Scan for the cell matching the given text and deliver its (x, y) coordinate at center. 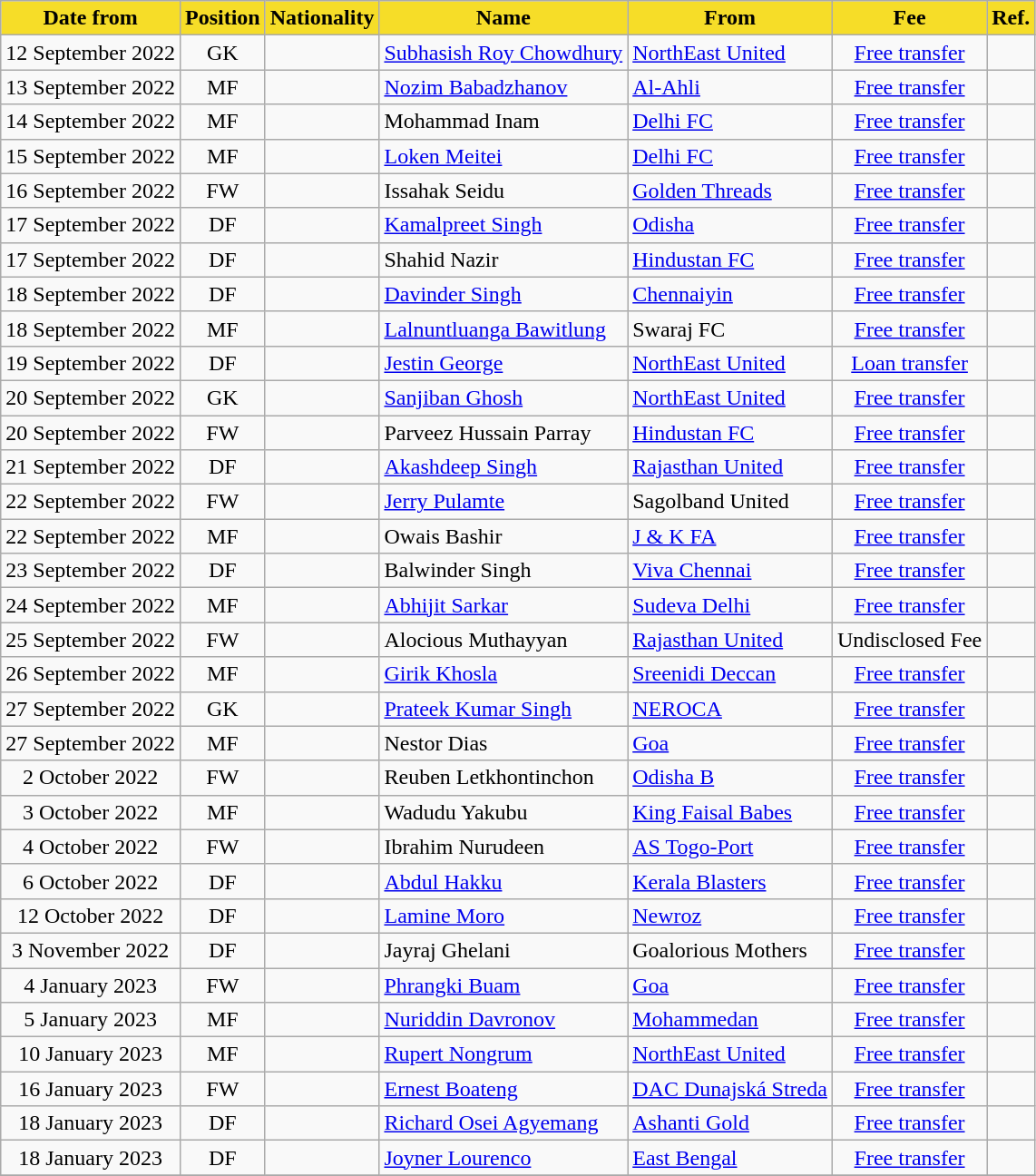
Golden Threads (730, 191)
19 September 2022 (91, 363)
Subhasish Roy Chowdhury (503, 53)
16 September 2022 (91, 191)
Owais Bashir (503, 536)
Lamine Moro (503, 916)
Ibrahim Nurudeen (503, 847)
Nuriddin Davronov (503, 1020)
Sudeva Delhi (730, 605)
21 September 2022 (91, 467)
Reuben Letkhontinchon (503, 778)
Balwinder Singh (503, 571)
13 September 2022 (91, 87)
East Bengal (730, 1158)
Mohammedan (730, 1020)
Davinder Singh (503, 294)
Sreenidi Deccan (730, 674)
Goalorious Mothers (730, 950)
Name (503, 18)
14 September 2022 (91, 122)
Position (222, 18)
Nozim Babadzhanov (503, 87)
Shahid Nazir (503, 260)
12 October 2022 (91, 916)
AS Togo-Port (730, 847)
Swaraj FC (730, 328)
Mohammad Inam (503, 122)
3 October 2022 (91, 812)
DAC Dunajská Streda (730, 1089)
Sanjiban Ghosh (503, 397)
15 September 2022 (91, 156)
Wadudu Yakubu (503, 812)
24 September 2022 (91, 605)
Odisha (730, 225)
26 September 2022 (91, 674)
Nestor Dias (503, 743)
Alocious Muthayyan (503, 640)
Abdul Hakku (503, 881)
Ernest Boateng (503, 1089)
Issahak Seidu (503, 191)
Rupert Nongrum (503, 1054)
Akashdeep Singh (503, 467)
16 January 2023 (91, 1089)
6 October 2022 (91, 881)
King Faisal Babes (730, 812)
Loan transfer (909, 363)
12 September 2022 (91, 53)
Kamalpreet Singh (503, 225)
Nationality (322, 18)
Odisha B (730, 778)
3 November 2022 (91, 950)
Viva Chennai (730, 571)
Kerala Blasters (730, 881)
Date from (91, 18)
Ashanti Gold (730, 1123)
5 January 2023 (91, 1020)
25 September 2022 (91, 640)
Loken Meitei (503, 156)
10 January 2023 (91, 1054)
Sagolband United (730, 502)
Al-Ahli (730, 87)
J & K FA (730, 536)
Girik Khosla (503, 674)
Lalnuntluanga Bawitlung (503, 328)
Chennaiyin (730, 294)
Joyner Lourenco (503, 1158)
Undisclosed Fee (909, 640)
Prateek Kumar Singh (503, 709)
2 October 2022 (91, 778)
Richard Osei Agyemang (503, 1123)
Parveez Hussain Parray (503, 433)
Newroz (730, 916)
Phrangki Buam (503, 985)
From (730, 18)
Jerry Pulamte (503, 502)
4 January 2023 (91, 985)
Ref. (1011, 18)
Jayraj Ghelani (503, 950)
Fee (909, 18)
Abhijit Sarkar (503, 605)
Jestin George (503, 363)
23 September 2022 (91, 571)
NEROCA (730, 709)
4 October 2022 (91, 847)
